Extract the (x, y) coordinate from the center of the cell holding the provided text.  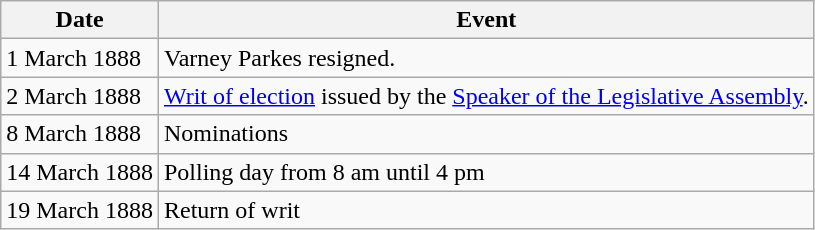
Varney Parkes resigned. (486, 58)
Polling day from 8 am until 4 pm (486, 172)
1 March 1888 (80, 58)
19 March 1888 (80, 210)
Nominations (486, 134)
Event (486, 20)
Date (80, 20)
Writ of election issued by the Speaker of the Legislative Assembly. (486, 96)
Return of writ (486, 210)
2 March 1888 (80, 96)
14 March 1888 (80, 172)
8 March 1888 (80, 134)
